From the cell containing the given text, extract its center point as [x, y] coordinate. 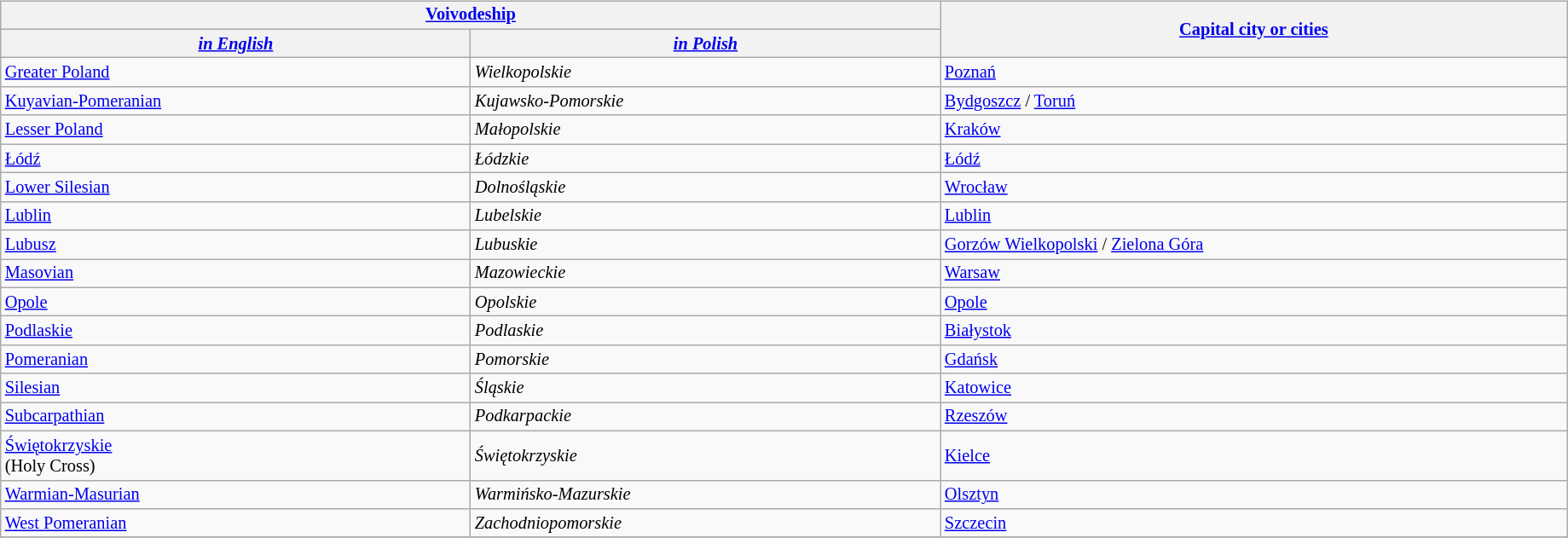
Pomeranian [235, 360]
Warmińsko-Mazurskie [706, 495]
Subcarpathian [235, 417]
Kraków [1253, 130]
Masovian [235, 274]
Małopolskie [706, 130]
Bydgoszcz / Toruń [1253, 101]
Lesser Poland [235, 130]
Warmian-Masurian [235, 495]
Capital city or cities [1253, 29]
Mazowieckie [706, 274]
Lubusz [235, 245]
Katowice [1253, 388]
Silesian [235, 388]
Szczecin [1253, 524]
Voivodeship [471, 15]
Podkarpackie [706, 417]
Wielkopolskie [706, 72]
Gorzów Wielkopolski / Zielona Góra [1253, 245]
Lower Silesian [235, 188]
Łódzkie [706, 159]
Zachodniopomorskie [706, 524]
Lubelskie [706, 216]
Kuyavian-Pomeranian [235, 101]
Kielce [1253, 455]
Białystok [1253, 331]
Kujawsko-Pomorskie [706, 101]
Świętokrzyskie(Holy Cross) [235, 455]
Wrocław [1253, 188]
Lubuskie [706, 245]
Opolskie [706, 302]
Gdańsk [1253, 360]
in Polish [706, 43]
Śląskie [706, 388]
Dolnośląskie [706, 188]
West Pomeranian [235, 524]
Rzeszów [1253, 417]
Pomorskie [706, 360]
Warsaw [1253, 274]
in English [235, 43]
Świętokrzyskie [706, 455]
Olsztyn [1253, 495]
Poznań [1253, 72]
Greater Poland [235, 72]
